Pinpoint the cell where the given text exists, returning its [x, y] midpoint coordinate. 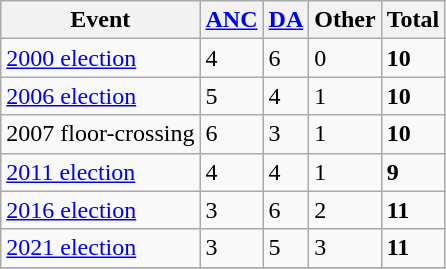
DA [286, 20]
2 [345, 210]
9 [413, 172]
Total [413, 20]
Other [345, 20]
0 [345, 58]
2011 election [100, 172]
2006 election [100, 96]
Event [100, 20]
2007 floor-crossing [100, 134]
2016 election [100, 210]
ANC [232, 20]
2021 election [100, 248]
2000 election [100, 58]
